Detect which cell encompasses the target text, then output its [X, Y] center coordinate. 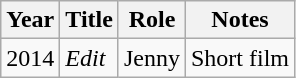
Title [90, 20]
Short film [240, 58]
Notes [240, 20]
Role [152, 20]
2014 [30, 58]
Edit [90, 58]
Jenny [152, 58]
Year [30, 20]
